Detect which cell encompasses the target text, then output its [x, y] center coordinate. 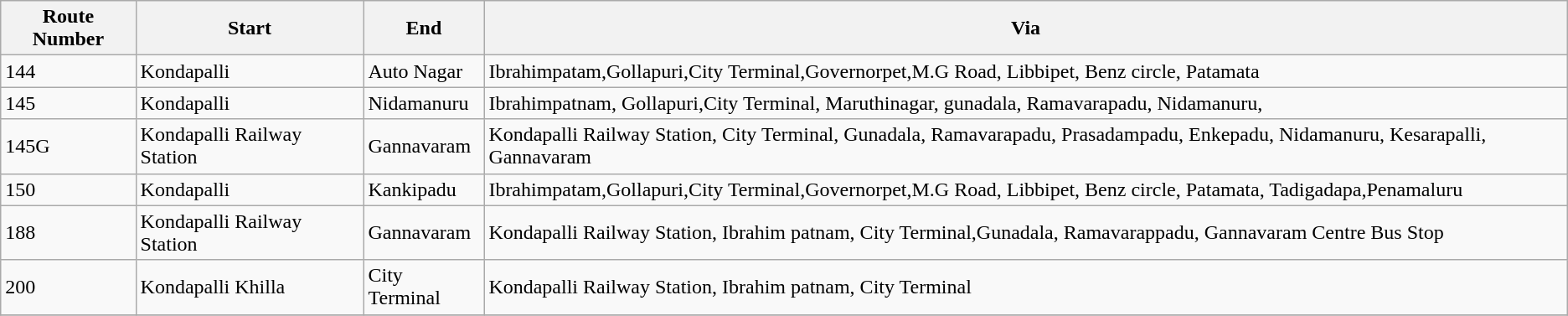
Via [1025, 28]
200 [69, 287]
150 [69, 189]
End [424, 28]
Ibrahimpatam,Gollapuri,City Terminal,Governorpet,M.G Road, Libbipet, Benz circle, Patamata [1025, 71]
Start [250, 28]
145G [69, 146]
Kankipadu [424, 189]
Kondapalli Railway Station, City Terminal, Gunadala, Ramavarapadu, Prasadampadu, Enkepadu, Nidamanuru, Kesarapalli, Gannavaram [1025, 146]
City Terminal [424, 287]
188 [69, 233]
144 [69, 71]
Nidamanuru [424, 103]
Kondapalli Railway Station, Ibrahim patnam, City Terminal,Gunadala, Ramavarappadu, Gannavaram Centre Bus Stop [1025, 233]
Ibrahimpatam,Gollapuri,City Terminal,Governorpet,M.G Road, Libbipet, Benz circle, Patamata, Tadigadapa,Penamaluru [1025, 189]
Ibrahimpatnam, Gollapuri,City Terminal, Maruthinagar, gunadala, Ramavarapadu, Nidamanuru, [1025, 103]
Kondapalli Khilla [250, 287]
Kondapalli Railway Station, Ibrahim patnam, City Terminal [1025, 287]
Route Number [69, 28]
145 [69, 103]
Auto Nagar [424, 71]
